Locate the cell with the specified text and output its (x, y) center coordinate. 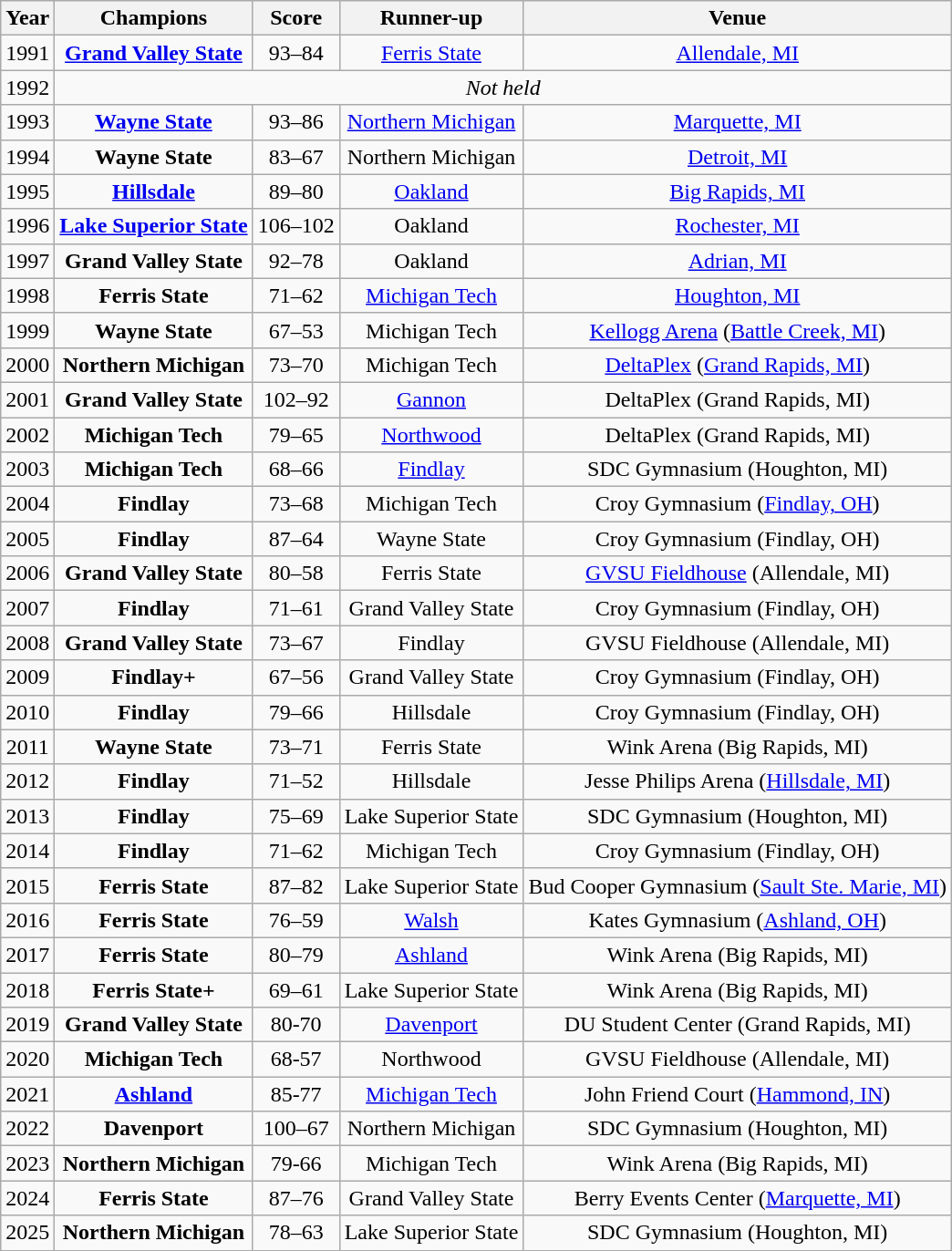
106–102 (295, 226)
2013 (27, 816)
80-70 (295, 1025)
2021 (27, 1094)
73–68 (295, 504)
Allendale, MI (738, 53)
1999 (27, 330)
2017 (27, 955)
100–67 (295, 1129)
2011 (27, 747)
Year (27, 18)
Bud Cooper Gymnasium (Sault Ste. Marie, MI) (738, 885)
87–64 (295, 539)
79-66 (295, 1163)
67–56 (295, 677)
2005 (27, 539)
2024 (27, 1198)
Champions (153, 18)
2009 (27, 677)
Detroit, MI (738, 157)
2015 (27, 885)
Kates Gymnasium (Ashland, OH) (738, 920)
1991 (27, 53)
2001 (27, 399)
73–71 (295, 747)
78–63 (295, 1233)
79–66 (295, 712)
2007 (27, 608)
2010 (27, 712)
2006 (27, 574)
2008 (27, 643)
93–84 (295, 53)
71–52 (295, 781)
73–70 (295, 365)
Score (295, 18)
79–65 (295, 435)
93–86 (295, 122)
76–59 (295, 920)
69–61 (295, 989)
2004 (27, 504)
Walsh (431, 920)
Gannon (431, 399)
Berry Events Center (Marquette, MI) (738, 1198)
Venue (738, 18)
1996 (27, 226)
1993 (27, 122)
2018 (27, 989)
102–92 (295, 399)
1995 (27, 191)
85-77 (295, 1094)
1998 (27, 295)
2016 (27, 920)
92–78 (295, 261)
2019 (27, 1025)
68–66 (295, 470)
DU Student Center (Grand Rapids, MI) (738, 1025)
67–53 (295, 330)
80–58 (295, 574)
2003 (27, 470)
2002 (27, 435)
Rochester, MI (738, 226)
Ferris State+ (153, 989)
68-57 (295, 1060)
Findlay+ (153, 677)
Houghton, MI (738, 295)
2022 (27, 1129)
Jesse Philips Arena (Hillsdale, MI) (738, 781)
87–76 (295, 1198)
Adrian, MI (738, 261)
83–67 (295, 157)
2025 (27, 1233)
2012 (27, 781)
1997 (27, 261)
Not held (503, 88)
71–61 (295, 608)
2020 (27, 1060)
Big Rapids, MI (738, 191)
1994 (27, 157)
80–79 (295, 955)
2000 (27, 365)
1992 (27, 88)
87–82 (295, 885)
2014 (27, 851)
Marquette, MI (738, 122)
Kellogg Arena (Battle Creek, MI) (738, 330)
John Friend Court (Hammond, IN) (738, 1094)
2023 (27, 1163)
75–69 (295, 816)
73–67 (295, 643)
Runner-up (431, 18)
89–80 (295, 191)
